Identify which cell holds the provided text, then report its [X, Y] central coordinate. 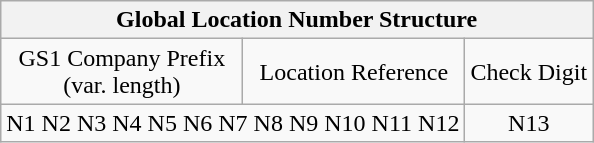
N13 [529, 123]
Location Reference [354, 72]
Check Digit [529, 72]
N1 N2 N3 N4 N5 N6 N7 N8 N9 N10 N11 N12 [233, 123]
Global Location Number Structure [297, 20]
GS1 Company Prefix(var. length) [122, 72]
